Pinpoint the cell where the given text exists, returning its [X, Y] midpoint coordinate. 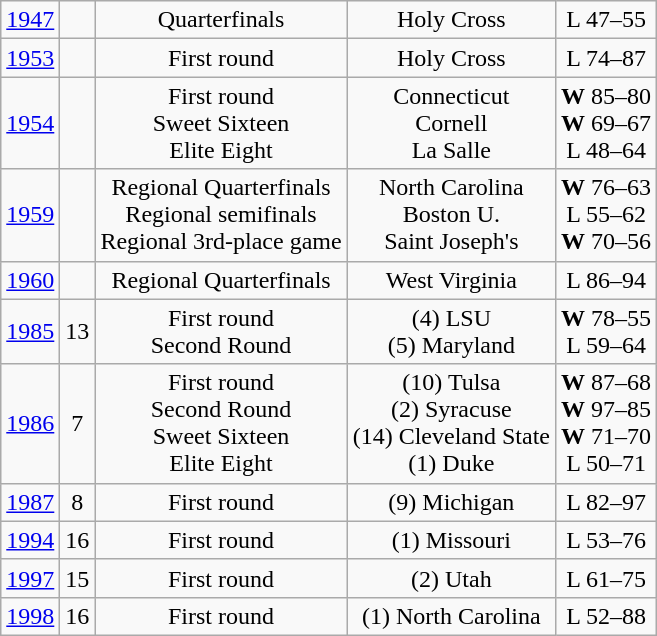
1959 [30, 215]
L 74–87 [606, 58]
1947 [30, 20]
1953 [30, 58]
Quarterfinals [221, 20]
(1) North Carolina [451, 616]
L 61–75 [606, 578]
13 [78, 332]
1960 [30, 280]
ConnecticutCornellLa Salle [451, 123]
1997 [30, 578]
Regional Quarterfinals [221, 280]
8 [78, 502]
1986 [30, 424]
W 78–55L 59–64 [606, 332]
1994 [30, 540]
First roundSecond RoundSweet SixteenElite Eight [221, 424]
1998 [30, 616]
W 76–63L 55–62W 70–56 [606, 215]
First roundSecond Round [221, 332]
(9) Michigan [451, 502]
(2) Utah [451, 578]
(4) LSU(5) Maryland [451, 332]
1985 [30, 332]
Regional QuarterfinalsRegional semifinalsRegional 3rd-place game [221, 215]
L 52–88 [606, 616]
(10) Tulsa(2) Syracuse(14) Cleveland State(1) Duke [451, 424]
L 86–94 [606, 280]
First roundSweet SixteenElite Eight [221, 123]
L 82–97 [606, 502]
West Virginia [451, 280]
W 87–68W 97–85W 71–70L 50–71 [606, 424]
North CarolinaBoston U.Saint Joseph's [451, 215]
1987 [30, 502]
L 53–76 [606, 540]
L 47–55 [606, 20]
1954 [30, 123]
W 85–80W 69–67L 48–64 [606, 123]
7 [78, 424]
15 [78, 578]
(1) Missouri [451, 540]
